Return (X, Y) of the center of cell containing provided text 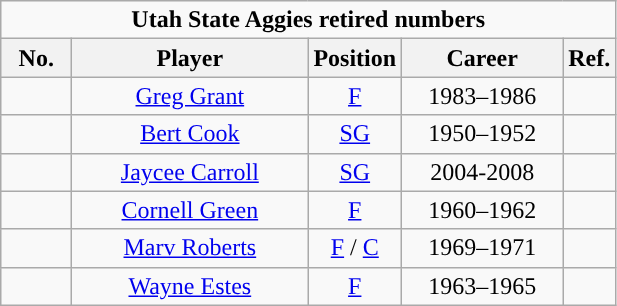
Marv Roberts (190, 248)
Wayne Estes (190, 286)
Position (355, 58)
Ref. (590, 58)
1950–1952 (482, 134)
1983–1986 (482, 96)
Cornell Green (190, 210)
Jaycee Carroll (190, 172)
F / C (355, 248)
1960–1962 (482, 210)
Greg Grant (190, 96)
2004-2008 (482, 172)
Bert Cook (190, 134)
No. (36, 58)
Career (482, 58)
1963–1965 (482, 286)
Utah State Aggies retired numbers (308, 20)
1969–1971 (482, 248)
Player (190, 58)
